From the cell containing the given text, extract its center point as (x, y) coordinate. 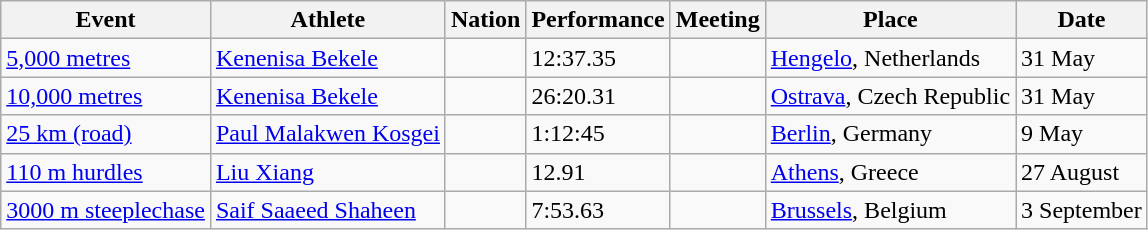
3000 m steeplechase (106, 210)
3 September (1082, 210)
5,000 metres (106, 58)
Berlin, Germany (890, 134)
1:12:45 (598, 134)
26:20.31 (598, 96)
Athlete (328, 20)
Liu Xiang (328, 172)
9 May (1082, 134)
12.91 (598, 172)
Place (890, 20)
Ostrava, Czech Republic (890, 96)
Nation (485, 20)
Date (1082, 20)
27 August (1082, 172)
10,000 metres (106, 96)
Meeting (718, 20)
Hengelo, Netherlands (890, 58)
Brussels, Belgium (890, 210)
12:37.35 (598, 58)
25 km (road) (106, 134)
Performance (598, 20)
110 m hurdles (106, 172)
Paul Malakwen Kosgei (328, 134)
Event (106, 20)
Saif Saaeed Shaheen (328, 210)
Athens, Greece (890, 172)
7:53.63 (598, 210)
